Pinpoint the cell where the given text exists, returning its [x, y] midpoint coordinate. 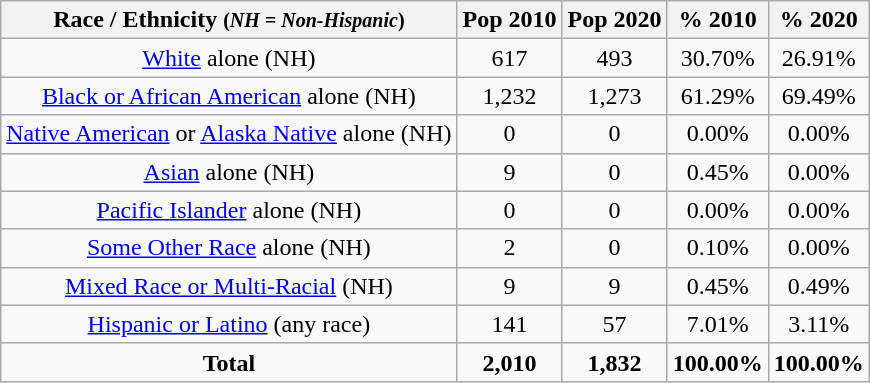
Race / Ethnicity (NH = Non-Hispanic) [229, 20]
26.91% [818, 58]
Mixed Race or Multi-Racial (NH) [229, 286]
2,010 [510, 362]
Pop 2020 [614, 20]
Pacific Islander alone (NH) [229, 210]
7.01% [718, 324]
White alone (NH) [229, 58]
141 [510, 324]
493 [614, 58]
30.70% [718, 58]
0.49% [818, 286]
0.10% [718, 248]
61.29% [718, 96]
Some Other Race alone (NH) [229, 248]
1,273 [614, 96]
Total [229, 362]
2 [510, 248]
69.49% [818, 96]
% 2010 [718, 20]
1,832 [614, 362]
Black or African American alone (NH) [229, 96]
Asian alone (NH) [229, 172]
57 [614, 324]
1,232 [510, 96]
Pop 2010 [510, 20]
Native American or Alaska Native alone (NH) [229, 134]
Hispanic or Latino (any race) [229, 324]
% 2020 [818, 20]
617 [510, 58]
3.11% [818, 324]
